Return the (X, Y) coordinate for the center point of the cell that contains the specified text.  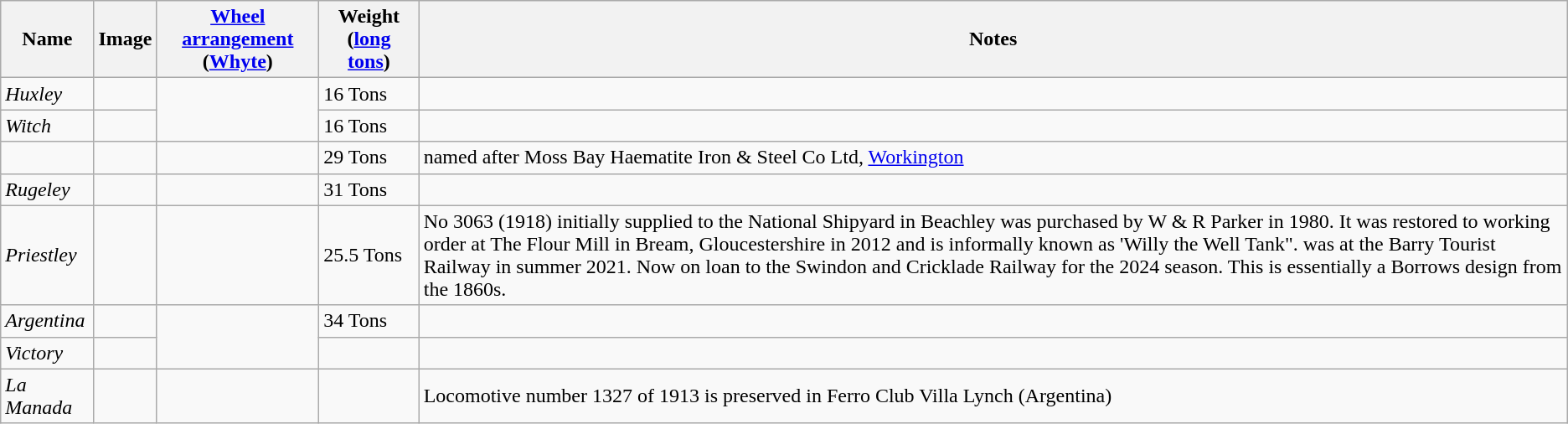
Argentina (47, 321)
31 Tons (369, 189)
Wheel arrangement (Whyte) (238, 39)
29 Tons (369, 158)
Rugeley (47, 189)
Priestley (47, 255)
Victory (47, 353)
Image (126, 39)
Weight (long tons) (369, 39)
Locomotive number 1327 of 1913 is preserved in Ferro Club Villa Lynch (Argentina) (993, 396)
34 Tons (369, 321)
Name (47, 39)
Huxley (47, 94)
named after Moss Bay Haematite Iron & Steel Co Ltd, Workington (993, 158)
25.5 Tons (369, 255)
Witch (47, 126)
Notes (993, 39)
La Manada (47, 396)
